Provide the [x, y] coordinate of the cell's center where the given text is located.  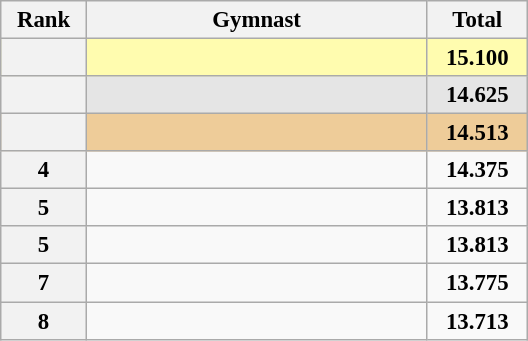
Total [478, 20]
Gymnast [256, 20]
4 [44, 170]
7 [44, 283]
14.375 [478, 170]
14.625 [478, 95]
Rank [44, 20]
15.100 [478, 58]
13.775 [478, 283]
13.713 [478, 321]
8 [44, 321]
14.513 [478, 133]
